Locate the cell with the specified text and output its (x, y) center coordinate. 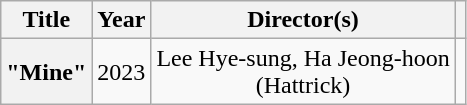
Lee Hye-sung, Ha Jeong-hoon(Hattrick) (303, 72)
Year (122, 20)
2023 (122, 72)
"Mine" (46, 72)
Director(s) (303, 20)
Title (46, 20)
